Return (x, y) of the center of cell containing provided text 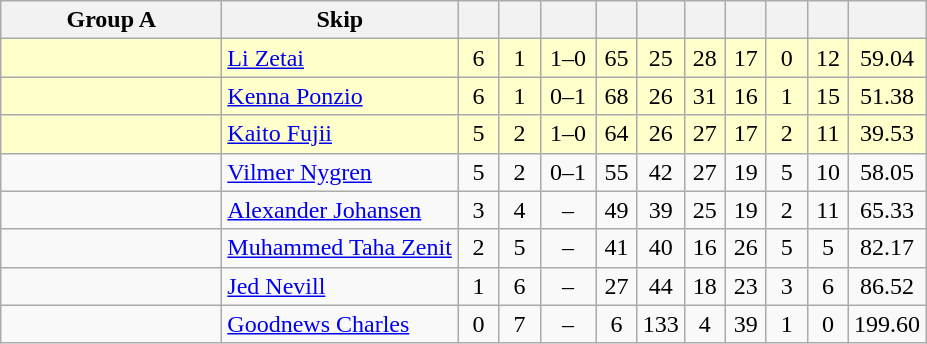
64 (616, 134)
Li Zetai (340, 58)
12 (828, 58)
42 (660, 172)
Skip (340, 20)
Alexander Johansen (340, 210)
28 (704, 58)
23 (746, 286)
Muhammed Taha Zenit (340, 248)
55 (616, 172)
82.17 (886, 248)
15 (828, 96)
31 (704, 96)
51.38 (886, 96)
44 (660, 286)
40 (660, 248)
Goodnews Charles (340, 324)
Kenna Ponzio (340, 96)
133 (660, 324)
49 (616, 210)
Vilmer Nygren (340, 172)
199.60 (886, 324)
58.05 (886, 172)
Jed Nevill (340, 286)
Group A (112, 20)
65 (616, 58)
18 (704, 286)
7 (520, 324)
59.04 (886, 58)
39.53 (886, 134)
86.52 (886, 286)
65.33 (886, 210)
Kaito Fujii (340, 134)
10 (828, 172)
68 (616, 96)
41 (616, 248)
